Locate the cell with the specified text and output its [X, Y] center coordinate. 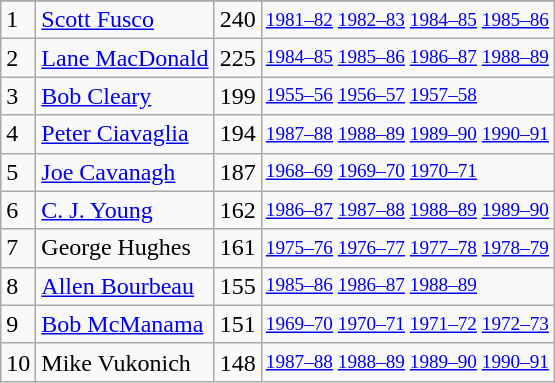
199 [238, 96]
1955–56 1956–57 1957–58 [407, 96]
1969–70 1970–71 1971–72 1972–73 [407, 324]
C. J. Young [125, 210]
5 [18, 172]
9 [18, 324]
Peter Ciavaglia [125, 134]
161 [238, 248]
4 [18, 134]
Bob Cleary [125, 96]
Scott Fusco [125, 20]
Lane MacDonald [125, 58]
1968–69 1969–70 1970–71 [407, 172]
7 [18, 248]
225 [238, 58]
Allen Bourbeau [125, 286]
1981–82 1982–83 1984–85 1985–86 [407, 20]
1984–85 1985–86 1986–87 1988–89 [407, 58]
187 [238, 172]
155 [238, 286]
Mike Vukonich [125, 362]
2 [18, 58]
162 [238, 210]
1975–76 1976–77 1977–78 1978–79 [407, 248]
6 [18, 210]
151 [238, 324]
3 [18, 96]
1 [18, 20]
8 [18, 286]
240 [238, 20]
1985–86 1986–87 1988–89 [407, 286]
1986–87 1987–88 1988–89 1989–90 [407, 210]
148 [238, 362]
George Hughes [125, 248]
10 [18, 362]
Bob McManama [125, 324]
Joe Cavanagh [125, 172]
194 [238, 134]
